Detect which cell encompasses the target text, then output its [X, Y] center coordinate. 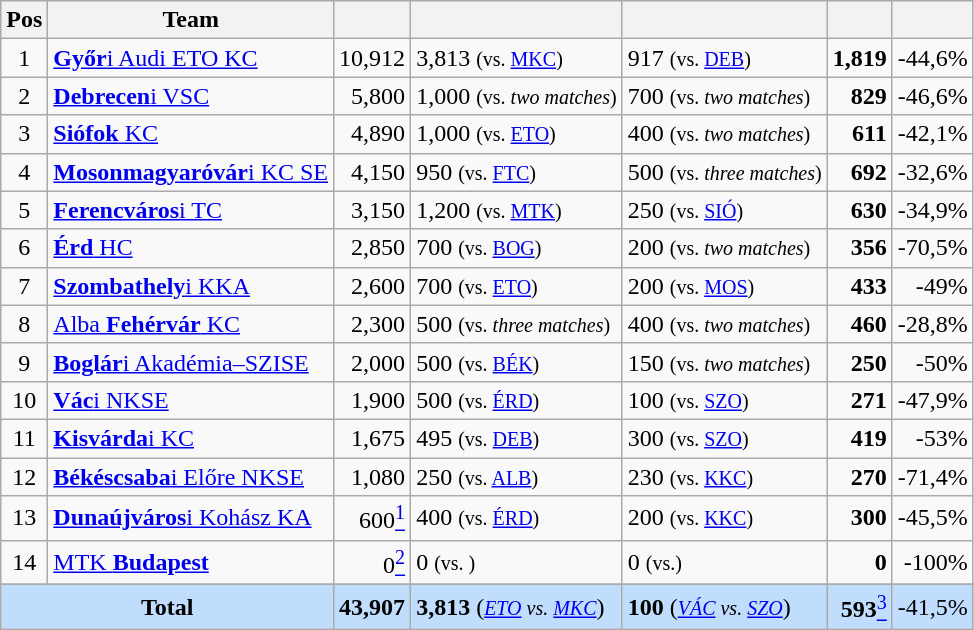
1 [24, 58]
Debreceni VSC [191, 96]
12 [24, 477]
700 (vs. two matches) [724, 96]
3,150 [372, 210]
-28,8% [932, 324]
917 (vs. DEB) [724, 58]
43,907 [372, 608]
6 [24, 248]
250 (vs. ALB) [517, 477]
Dunaújvárosi Kohász KA [191, 518]
Békéscsabai Előre NKSE [191, 477]
11 [24, 438]
Ferencvárosi TC [191, 210]
-34,9% [932, 210]
630 [860, 210]
100 (vs. SZO) [724, 400]
250 [860, 362]
13 [24, 518]
460 [860, 324]
5 [24, 210]
-49% [932, 286]
02 [372, 562]
-47,9% [932, 400]
5,800 [372, 96]
250 (vs. SIÓ) [724, 210]
4 [24, 172]
-45,5% [932, 518]
Total [168, 608]
150 (vs. two matches) [724, 362]
10 [24, 400]
Alba Fehérvár KC [191, 324]
2,000 [372, 362]
356 [860, 248]
6001 [372, 518]
1,000 (vs. ETO) [517, 134]
-71,4% [932, 477]
-100% [932, 562]
100 (VÁC vs. SZO) [724, 608]
Boglári Akadémia–SZISE [191, 362]
3 [24, 134]
Pos [24, 20]
-53% [932, 438]
400 (vs. ÉRD) [517, 518]
Team [191, 20]
300 (vs. SZO) [724, 438]
270 [860, 477]
-70,5% [932, 248]
200 (vs. KKC) [724, 518]
-41,5% [932, 608]
-50% [932, 362]
9 [24, 362]
200 (vs. MOS) [724, 286]
700 (vs. BOG) [517, 248]
7 [24, 286]
1,675 [372, 438]
1,900 [372, 400]
500 (vs. BÉK) [517, 362]
2 [24, 96]
4,150 [372, 172]
0 (vs.) [724, 562]
200 (vs. two matches) [724, 248]
10,912 [372, 58]
692 [860, 172]
2,600 [372, 286]
8 [24, 324]
Mosonmagyaróvári KC SE [191, 172]
2,300 [372, 324]
-44,6% [932, 58]
3,813 (vs. MKC) [517, 58]
300 [860, 518]
4,890 [372, 134]
3,813 (ETO vs. MKC) [517, 608]
500 (vs. ÉRD) [517, 400]
MTK Budapest [191, 562]
2,850 [372, 248]
611 [860, 134]
1,000 (vs. two matches) [517, 96]
Szombathelyi KKA [191, 286]
433 [860, 286]
0 [860, 562]
-32,6% [932, 172]
Siófok KC [191, 134]
700 (vs. ETO) [517, 286]
1,200 (vs. MTK) [517, 210]
230 (vs. KKC) [724, 477]
-46,6% [932, 96]
Váci NKSE [191, 400]
829 [860, 96]
Győri Audi ETO KC [191, 58]
0 (vs. ) [517, 562]
-42,1% [932, 134]
950 (vs. FTC) [517, 172]
1,819 [860, 58]
1,080 [372, 477]
419 [860, 438]
14 [24, 562]
271 [860, 400]
5933 [860, 608]
Kisvárdai KC [191, 438]
Érd HC [191, 248]
495 (vs. DEB) [517, 438]
